Find where the given text appears and provide that cell's center as [X, Y] coordinate. 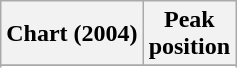
Peakposition [189, 34]
Chart (2004) [72, 34]
